Capture the cell that displays the provided text and extract its (X, Y) central coordinate. 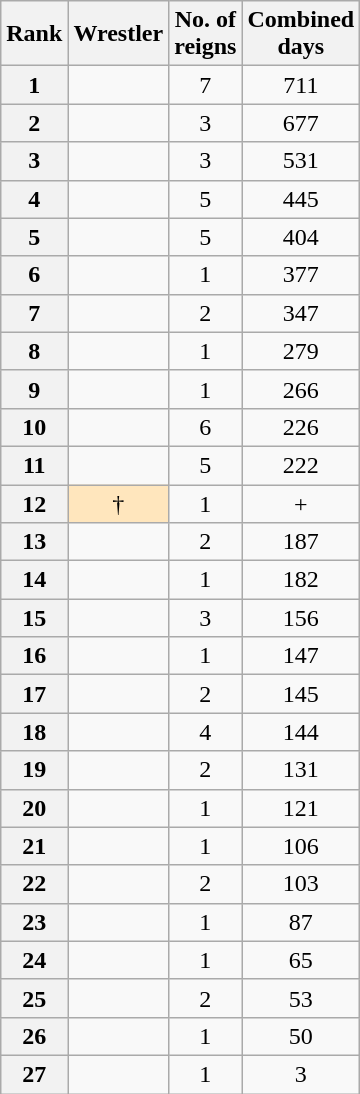
9 (34, 389)
Rank (34, 34)
15 (34, 618)
226 (301, 427)
26 (34, 1036)
266 (301, 389)
Wrestler (118, 34)
10 (34, 427)
377 (301, 275)
144 (301, 732)
25 (34, 998)
24 (34, 960)
22 (34, 884)
21 (34, 846)
279 (301, 351)
18 (34, 732)
Combineddays (301, 34)
147 (301, 656)
156 (301, 618)
103 (301, 884)
16 (34, 656)
404 (301, 237)
677 (301, 123)
23 (34, 922)
No. ofreigns (206, 34)
87 (301, 922)
14 (34, 580)
531 (301, 161)
131 (301, 770)
13 (34, 542)
347 (301, 313)
17 (34, 694)
53 (301, 998)
65 (301, 960)
445 (301, 199)
187 (301, 542)
711 (301, 85)
222 (301, 465)
+ (301, 503)
19 (34, 770)
12 (34, 503)
145 (301, 694)
† (118, 503)
27 (34, 1074)
20 (34, 808)
8 (34, 351)
50 (301, 1036)
11 (34, 465)
106 (301, 846)
121 (301, 808)
182 (301, 580)
